Output the [x, y] coordinate of the center of the cell containing the given text.  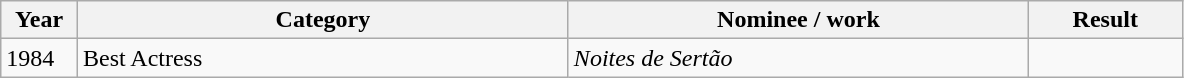
Year [40, 20]
Result [1106, 20]
Category [322, 20]
1984 [40, 58]
Best Actress [322, 58]
Nominee / work [798, 20]
Noites de Sertão [798, 58]
